Return the (X, Y) coordinate for the center point of the cell that contains the specified text.  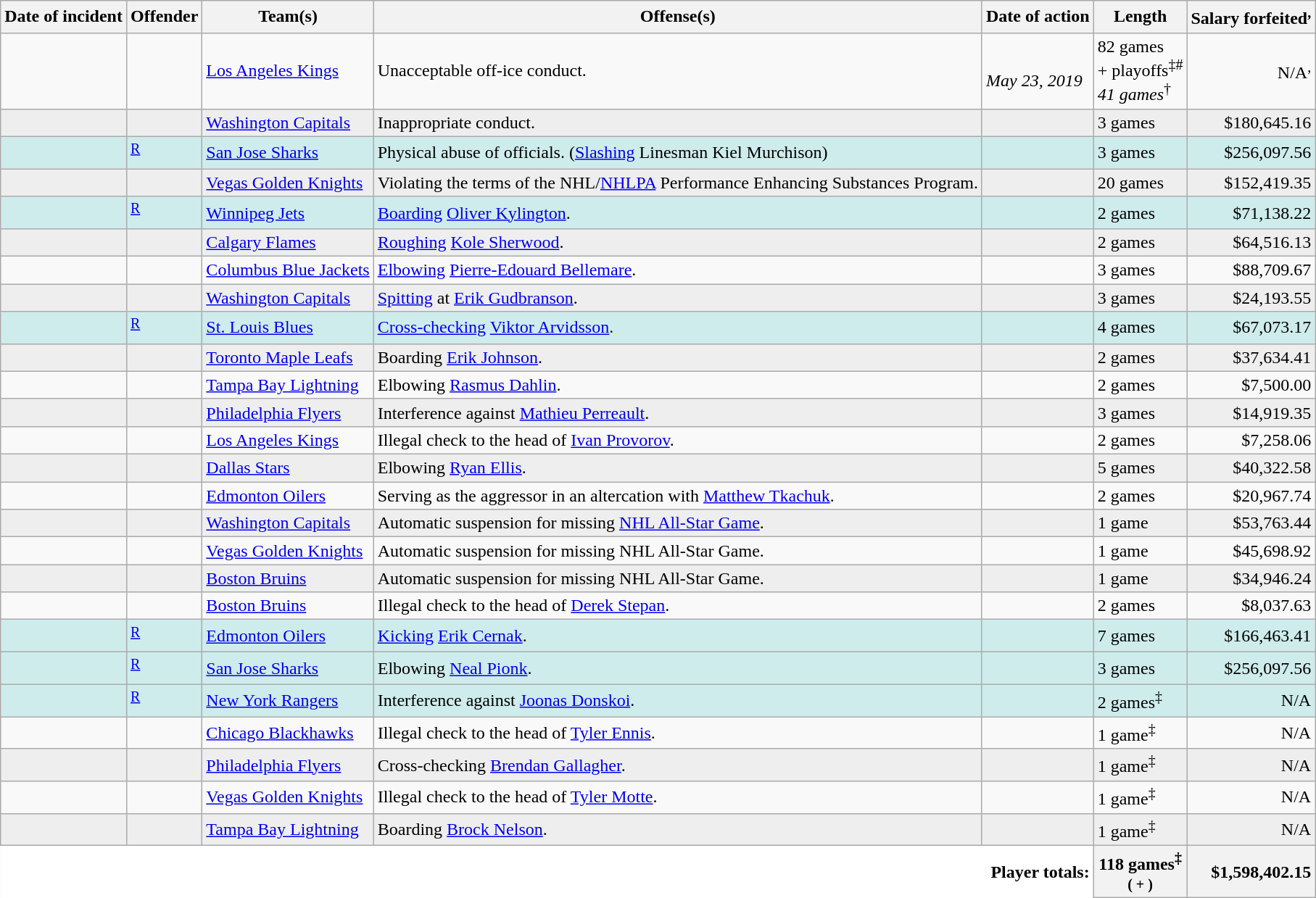
$8,037.63 (1251, 606)
Boarding Brock Nelson. (677, 829)
$152,419.35 (1251, 183)
Illegal check to the head of Derek Stepan. (677, 606)
Team(s) (288, 17)
Offender (164, 17)
Physical abuse of officials. (Slashing Linesman Kiel Murchison) (677, 152)
May 23, 2019 (1038, 71)
Salary forfeited, (1251, 17)
St. Louis Blues (288, 328)
Kicking Erik Cernak. (677, 636)
$14,919.35 (1251, 412)
$34,946.24 (1251, 578)
Offense(s) (677, 17)
$64,516.13 (1251, 243)
Violating the terms of the NHL/NHLPA Performance Enhancing Substances Program. (677, 183)
Columbus Blue Jackets (288, 270)
7 games (1140, 636)
Interference against Joonas Donskoi. (677, 700)
Dallas Stars (288, 468)
Player totals: (547, 872)
$7,500.00 (1251, 385)
Illegal check to the head of Tyler Ennis. (677, 733)
N/A, (1251, 71)
Date of action (1038, 17)
$71,138.22 (1251, 213)
Winnipeg Jets (288, 213)
Elbowing Ryan Ellis. (677, 468)
5 games (1140, 468)
$180,645.16 (1251, 122)
82 games+ playoffs‡#41 games† (1140, 71)
Boarding Erik Johnson. (677, 357)
$20,967.74 (1251, 496)
$7,258.06 (1251, 441)
$166,463.41 (1251, 636)
$67,073.17 (1251, 328)
New York Rangers (288, 700)
$1,598,402.15 (1251, 872)
Interference against Mathieu Perreault. (677, 412)
Elbowing Neal Pionk. (677, 668)
Cross-checking Brendan Gallagher. (677, 765)
Serving as the aggressor in an altercation with Matthew Tkachuk. (677, 496)
Chicago Blackhawks (288, 733)
Spitting at Erik Gudbranson. (677, 298)
Length (1140, 17)
Toronto Maple Leafs (288, 357)
$53,763.44 (1251, 523)
4 games (1140, 328)
Illegal check to the head of Tyler Motte. (677, 797)
Unacceptable off-ice conduct. (677, 71)
118 games‡( + ) (1140, 872)
2 games‡ (1140, 700)
Boarding Oliver Kylington. (677, 213)
Elbowing Pierre-Edouard Bellemare. (677, 270)
20 games (1140, 183)
Inappropriate conduct. (677, 122)
$88,709.67 (1251, 270)
$45,698.92 (1251, 551)
$24,193.55 (1251, 298)
Calgary Flames (288, 243)
Cross-checking Viktor Arvidsson. (677, 328)
Roughing Kole Sherwood. (677, 243)
Elbowing Rasmus Dahlin. (677, 385)
Illegal check to the head of Ivan Provorov. (677, 441)
$40,322.58 (1251, 468)
$37,634.41 (1251, 357)
Date of incident (64, 17)
